Scan for the cell matching the given text and deliver its (X, Y) coordinate at center. 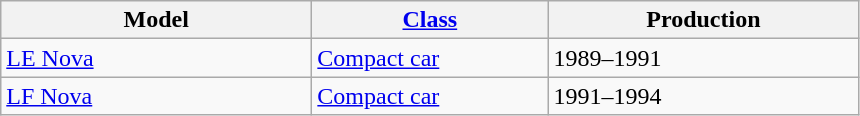
1991–1994 (704, 96)
1989–1991 (704, 58)
Production (704, 20)
LF Nova (156, 96)
Model (156, 20)
Class (430, 20)
LE Nova (156, 58)
